Find where the given text appears and provide that cell's center as [x, y] coordinate. 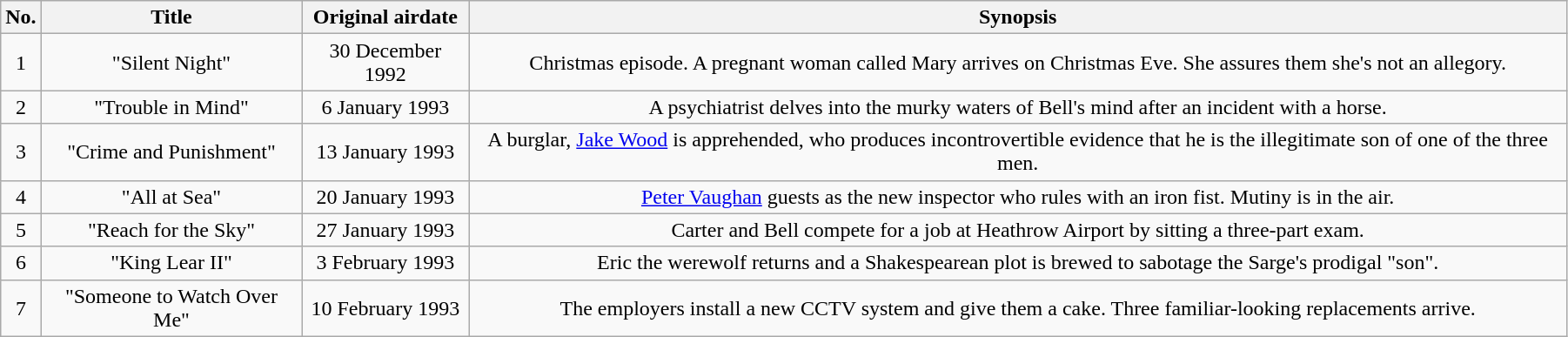
3 [21, 152]
3 February 1993 [385, 263]
Christmas episode. A pregnant woman called Mary arrives on Christmas Eve. She assures them she's not an allegory. [1018, 63]
20 January 1993 [385, 197]
6 [21, 263]
"Reach for the Sky" [171, 230]
A psychiatrist delves into the murky waters of Bell's mind after an incident with a horse. [1018, 107]
10 February 1993 [385, 308]
5 [21, 230]
Eric the werewolf returns and a Shakespearean plot is brewed to sabotage the Sarge's prodigal "son". [1018, 263]
27 January 1993 [385, 230]
30 December 1992 [385, 63]
4 [21, 197]
2 [21, 107]
6 January 1993 [385, 107]
No. [21, 17]
Title [171, 17]
The employers install a new CCTV system and give them a cake. Three familiar-looking replacements arrive. [1018, 308]
Original airdate [385, 17]
13 January 1993 [385, 152]
"Someone to Watch Over Me" [171, 308]
"All at Sea" [171, 197]
A burglar, Jake Wood is apprehended, who produces incontrovertible evidence that he is the illegitimate son of one of the three men. [1018, 152]
"Silent Night" [171, 63]
"Crime and Punishment" [171, 152]
"Trouble in Mind" [171, 107]
Peter Vaughan guests as the new inspector who rules with an iron fist. Mutiny is in the air. [1018, 197]
Synopsis [1018, 17]
"King Lear II" [171, 263]
7 [21, 308]
Carter and Bell compete for a job at Heathrow Airport by sitting a three-part exam. [1018, 230]
1 [21, 63]
